Detect which cell encompasses the target text, then output its [x, y] center coordinate. 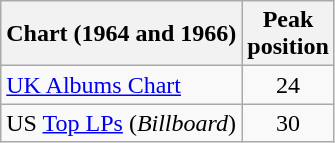
30 [288, 123]
US Top LPs (Billboard) [122, 123]
Chart (1964 and 1966) [122, 34]
UK Albums Chart [122, 85]
Peakposition [288, 34]
24 [288, 85]
